Capture the cell that displays the provided text and extract its [x, y] central coordinate. 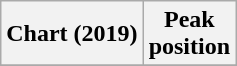
Chart (2019) [72, 34]
Peakposition [189, 34]
